For the text-containing cell, return its midpoint in [x, y] coordinate format. 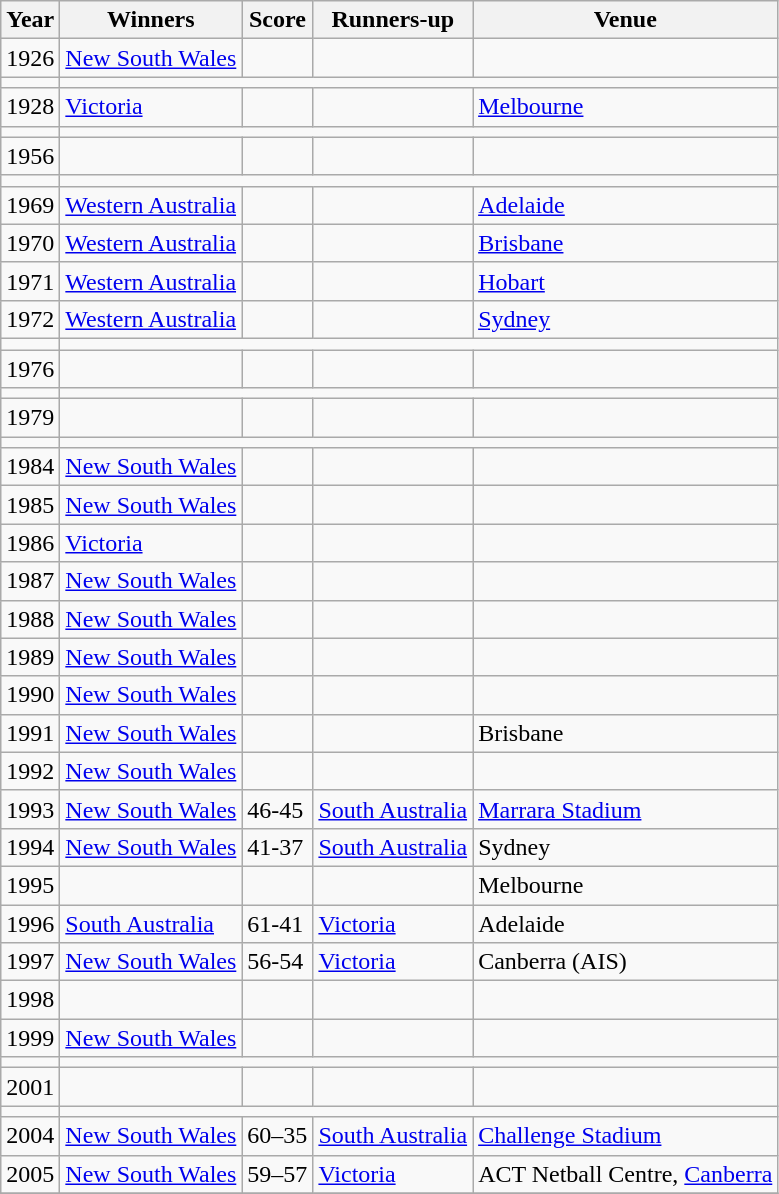
Canberra (AIS) [626, 962]
60–35 [278, 1136]
1987 [30, 581]
46-45 [278, 809]
1971 [30, 281]
Marrara Stadium [626, 809]
1928 [30, 107]
1990 [30, 695]
1996 [30, 923]
41-37 [278, 847]
1956 [30, 156]
Venue [626, 20]
Runners-up [393, 20]
2001 [30, 1087]
2005 [30, 1174]
1989 [30, 657]
1969 [30, 205]
1997 [30, 962]
Hobart [626, 281]
1970 [30, 243]
1976 [30, 369]
1986 [30, 543]
1972 [30, 319]
1984 [30, 467]
Challenge Stadium [626, 1136]
2004 [30, 1136]
Winners [151, 20]
1994 [30, 847]
59–57 [278, 1174]
1993 [30, 809]
1995 [30, 885]
1985 [30, 505]
1926 [30, 58]
1992 [30, 771]
1979 [30, 418]
1999 [30, 1038]
61-41 [278, 923]
ACT Netball Centre, Canberra [626, 1174]
1988 [30, 619]
1991 [30, 733]
1998 [30, 1000]
Score [278, 20]
Year [30, 20]
56-54 [278, 962]
